Return the (x, y) coordinate for the center point of the cell that contains the specified text.  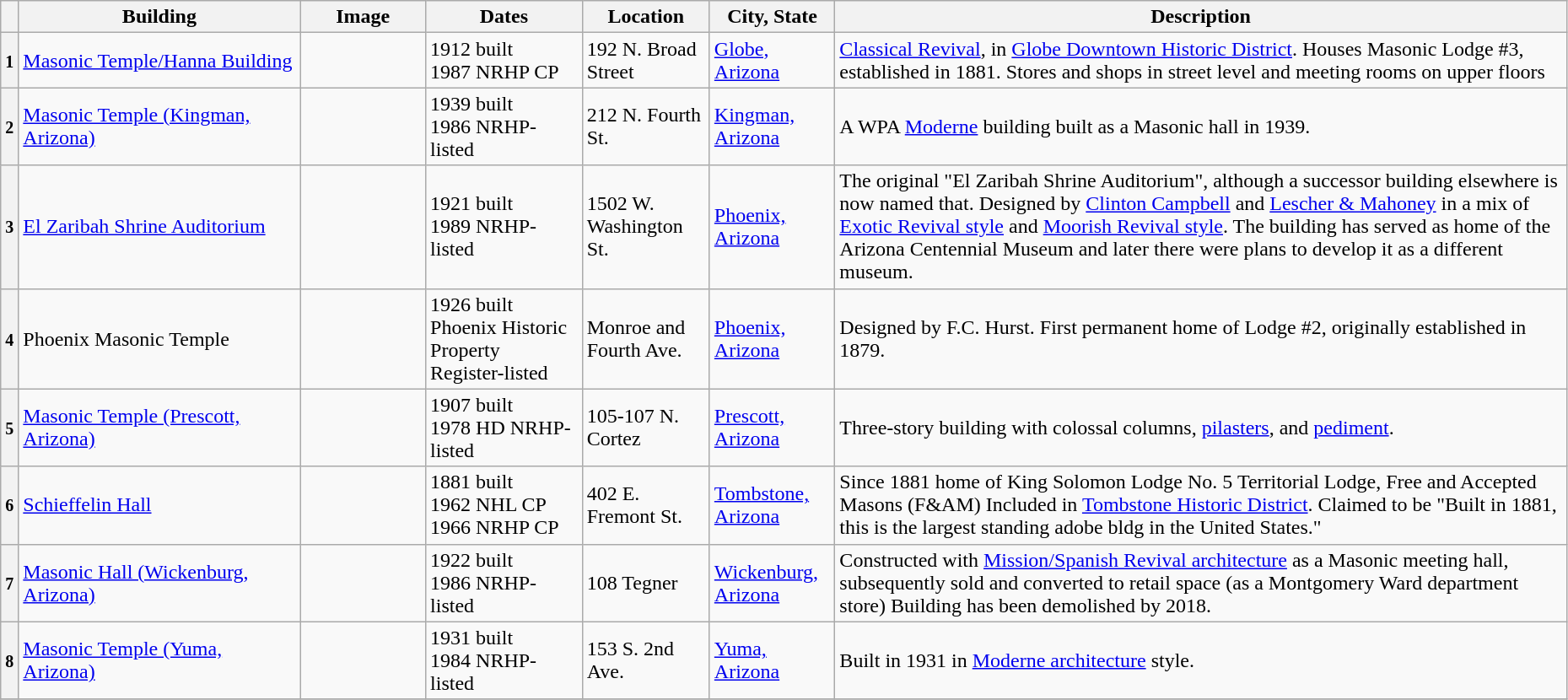
6 (10, 505)
Monroe and Fourth Ave. (646, 339)
1881 built1962 NHL CP1966 NRHP CP (504, 505)
Masonic Hall (Wickenburg, Arizona) (159, 583)
Description (1201, 17)
8 (10, 660)
Masonic Temple (Kingman, Arizona) (159, 127)
5 (10, 428)
A WPA Moderne building built as a Masonic hall in 1939. (1201, 127)
Phoenix Masonic Temple (159, 339)
Wickenburg, Arizona (773, 583)
Tombstone, Arizona (773, 505)
3 (10, 227)
7 (10, 583)
1 (10, 61)
Dates (504, 17)
Prescott, Arizona (773, 428)
1907 built1978 HD NRHP-listed (504, 428)
Masonic Temple (Prescott, Arizona) (159, 428)
1926 builtPhoenix Historic Property Register-listed (504, 339)
El Zaribah Shrine Auditorium (159, 227)
Built in 1931 in Moderne architecture style. (1201, 660)
Three-story building with colossal columns, pilasters, and pediment. (1201, 428)
1931 built1984 NRHP-listed (504, 660)
Globe, Arizona (773, 61)
105-107 N. Cortez (646, 428)
Kingman, Arizona (773, 127)
153 S. 2nd Ave. (646, 660)
1921 built1989 NRHP-listed (504, 227)
Designed by F.C. Hurst. First permanent home of Lodge #2, originally established in 1879. (1201, 339)
212 N. Fourth St. (646, 127)
Masonic Temple/Hanna Building (159, 61)
1502 W. Washington St. (646, 227)
1939 built1986 NRHP-listed (504, 127)
Masonic Temple (Yuma, Arizona) (159, 660)
Yuma, Arizona (773, 660)
402 E. Fremont St. (646, 505)
Schieffelin Hall (159, 505)
City, State (773, 17)
Image (363, 17)
Building (159, 17)
108 Tegner (646, 583)
2 (10, 127)
Location (646, 17)
192 N. Broad Street (646, 61)
1912 built1987 NRHP CP (504, 61)
1922 built1986 NRHP-listed (504, 583)
4 (10, 339)
